Pinpoint the cell where the given text exists, returning its (X, Y) midpoint coordinate. 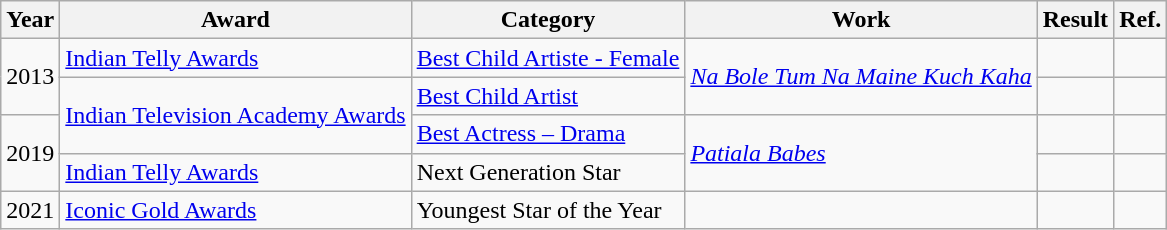
Patiala Babes (861, 153)
2019 (30, 153)
Best Child Artist (548, 96)
Work (861, 20)
Best Child Artiste - Female (548, 58)
2013 (30, 77)
Ref. (1140, 20)
Year (30, 20)
Na Bole Tum Na Maine Kuch Kaha (861, 77)
Result (1075, 20)
Best Actress – Drama (548, 134)
2021 (30, 210)
Next Generation Star (548, 172)
Category (548, 20)
Youngest Star of the Year (548, 210)
Indian Television Academy Awards (236, 115)
Award (236, 20)
Iconic Gold Awards (236, 210)
